Locate the cell with the specified text and output its [X, Y] center coordinate. 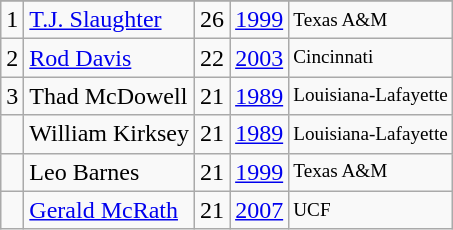
Gerald McRath [110, 210]
Cincinnati [371, 58]
22 [212, 58]
1 [12, 20]
Rod Davis [110, 58]
2003 [260, 58]
26 [212, 20]
2 [12, 58]
William Kirksey [110, 134]
3 [12, 96]
2007 [260, 210]
T.J. Slaughter [110, 20]
UCF [371, 210]
Thad McDowell [110, 96]
Leo Barnes [110, 172]
